Locate the cell with the specified text and output its [X, Y] center coordinate. 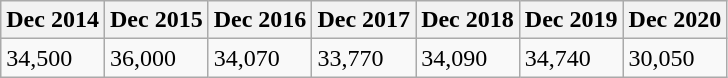
33,770 [364, 58]
Dec 2018 [468, 20]
30,050 [675, 58]
Dec 2014 [53, 20]
Dec 2017 [364, 20]
34,740 [571, 58]
Dec 2020 [675, 20]
Dec 2015 [156, 20]
Dec 2016 [260, 20]
36,000 [156, 58]
34,500 [53, 58]
34,090 [468, 58]
34,070 [260, 58]
Dec 2019 [571, 20]
